Find where the given text appears and provide that cell's center as [X, Y] coordinate. 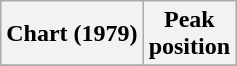
Peakposition [189, 34]
Chart (1979) [72, 34]
